Identify which cell holds the provided text, then report its (x, y) central coordinate. 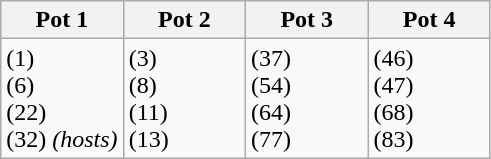
(1) (6) (22) (32) (hosts) (62, 98)
(46) (47) (68) (83) (429, 98)
Pot 3 (307, 20)
Pot 2 (184, 20)
Pot 4 (429, 20)
(37) (54) (64) (77) (307, 98)
Pot 1 (62, 20)
(3) (8) (11) (13) (184, 98)
